Capture the cell that displays the provided text and extract its (X, Y) central coordinate. 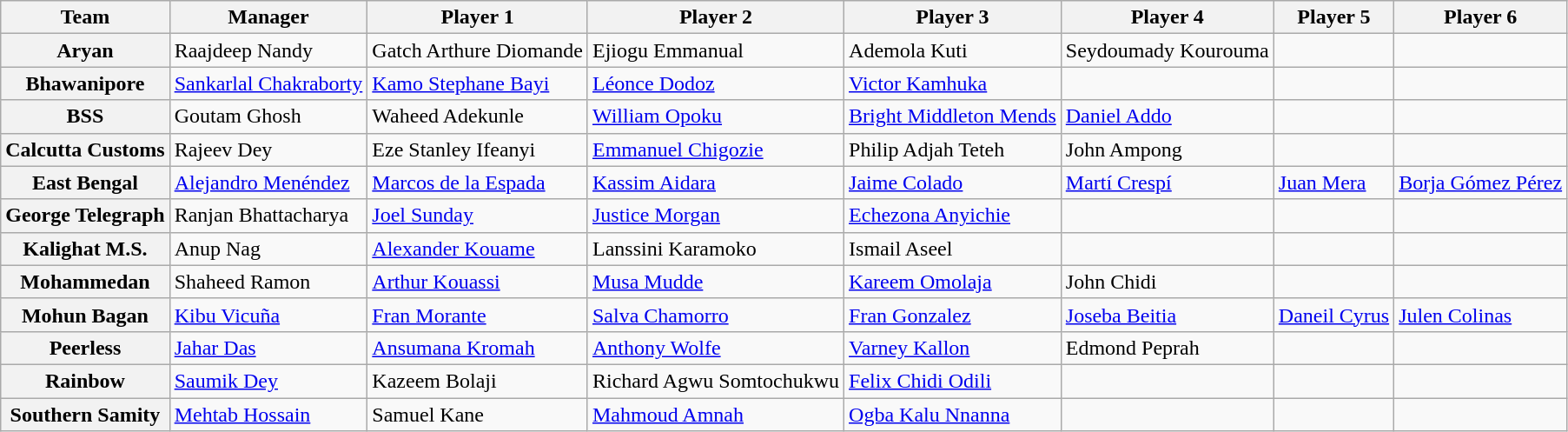
Varney Kallon (953, 348)
Samuel Kane (478, 415)
Salva Chamorro (716, 315)
Léonce Dodoz (716, 83)
BSS (85, 116)
Anthony Wolfe (716, 348)
Joel Sunday (478, 216)
Edmond Peprah (1168, 348)
Bright Middleton Mends (953, 116)
Raajdeep Nandy (268, 50)
Goutam Ghosh (268, 116)
Kalighat M.S. (85, 249)
Eze Stanley Ifeanyi (478, 150)
Aryan (85, 50)
Mahmoud Amnah (716, 415)
Bhawanipore (85, 83)
Musa Mudde (716, 282)
Jaime Colado (953, 183)
Ismail Aseel (953, 249)
Felix Chidi Odili (953, 381)
Seydoumady Kourouma (1168, 50)
George Telegraph (85, 216)
Player 5 (1333, 17)
Alejandro Menéndez (268, 183)
Emmanuel Chigozie (716, 150)
Ranjan Bhattacharya (268, 216)
Victor Kamhuka (953, 83)
John Ampong (1168, 150)
Julen Colinas (1480, 315)
Fran Morante (478, 315)
Ademola Kuti (953, 50)
Team (85, 17)
Rainbow (85, 381)
Mehtab Hossain (268, 415)
Daniel Addo (1168, 116)
Daneil Cyrus (1333, 315)
Gatch Arthure Diomande (478, 50)
Fran Gonzalez (953, 315)
Justice Morgan (716, 216)
Saumik Dey (268, 381)
Calcutta Customs (85, 150)
Mohun Bagan (85, 315)
Shaheed Ramon (268, 282)
Juan Mera (1333, 183)
Philip Adjah Teteh (953, 150)
Jahar Das (268, 348)
Echezona Anyichie (953, 216)
Player 1 (478, 17)
Ogba Kalu Nnanna (953, 415)
Lanssini Karamoko (716, 249)
Southern Samity (85, 415)
Alexander Kouame (478, 249)
Kazeem Bolaji (478, 381)
Richard Agwu Somtochukwu (716, 381)
Arthur Kouassi (478, 282)
Ejiogu Emmanual (716, 50)
Kassim Aidara (716, 183)
Sankarlal Chakraborty (268, 83)
Marcos de la Espada (478, 183)
Joseba Beitia (1168, 315)
John Chidi (1168, 282)
Waheed Adekunle (478, 116)
Mohammedan (85, 282)
Player 4 (1168, 17)
Kamo Stephane Bayi (478, 83)
Kibu Vicuña (268, 315)
Player 3 (953, 17)
Martí Crespí (1168, 183)
Player 6 (1480, 17)
Kareem Omolaja (953, 282)
Rajeev Dey (268, 150)
Borja Gómez Pérez (1480, 183)
East Bengal (85, 183)
Manager (268, 17)
Peerless (85, 348)
William Opoku (716, 116)
Ansumana Kromah (478, 348)
Player 2 (716, 17)
Anup Nag (268, 249)
